Determine the (x, y) coordinate at the center of the cell enclosing the given text.  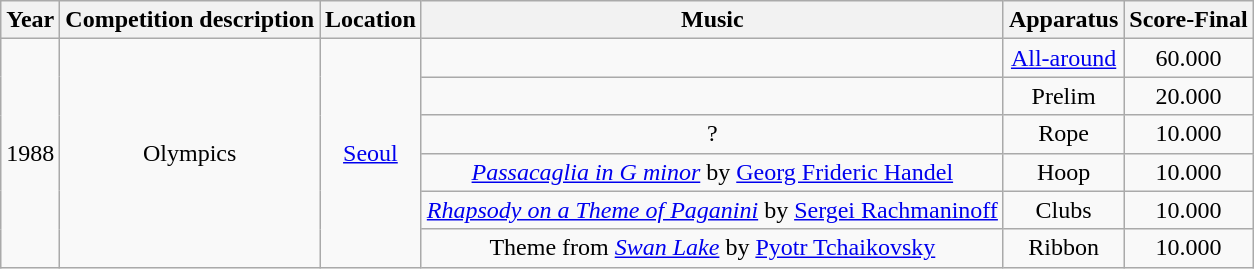
Ribbon (1063, 248)
Location (371, 20)
Passacaglia in G minor by Georg Frideric Handel (712, 172)
Apparatus (1063, 20)
Hoop (1063, 172)
Theme from Swan Lake by Pyotr Tchaikovsky (712, 248)
All-around (1063, 58)
1988 (30, 153)
Clubs (1063, 210)
Year (30, 20)
Seoul (371, 153)
Rhapsody on a Theme of Paganini by Sergei Rachmaninoff (712, 210)
60.000 (1188, 58)
Olympics (190, 153)
? (712, 134)
Score-Final (1188, 20)
Prelim (1063, 96)
Rope (1063, 134)
20.000 (1188, 96)
Music (712, 20)
Competition description (190, 20)
